Find where the given text appears and provide that cell's center as (X, Y) coordinate. 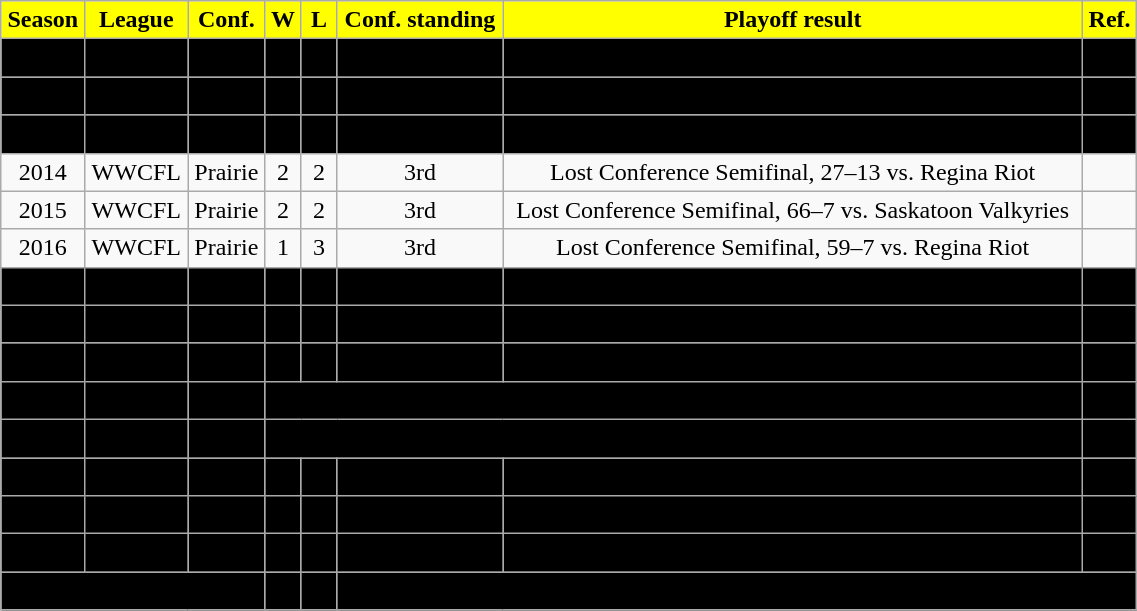
2020 (43, 400)
Lost Conference Semifinal, 66–7 vs. Saskatoon Valkyries (792, 210)
2014 (43, 172)
Conf. standing (420, 20)
Forfeit Conference Semifinal vs. Saskatoon Valkyries (792, 58)
2024 (43, 553)
2011 (43, 58)
9 (283, 591)
2018 (43, 324)
2017 (43, 286)
35 (319, 591)
League (136, 20)
Lost Quarterfinal, 66–0 vs. Saskatoon Valkyries (792, 362)
2022 (43, 477)
Playoff result (792, 20)
2013 (43, 134)
L (319, 20)
2019 (43, 362)
Ref. (1110, 20)
— (420, 553)
2015 (43, 210)
Lost Conference Semifinal, 27–13 vs. Regina Riot (792, 172)
2012 (43, 96)
2016 (43, 248)
Season (43, 20)
2023 (43, 515)
Lost Conference Semifinal, 59–7 vs. Regina Riot (792, 248)
W (283, 20)
Totals (2011–2023) (133, 591)
2021 (43, 438)
Lost Conference Semifinal, 25–7 vs. Regina Riot (792, 96)
Conf. (226, 20)
Did not play (792, 553)
